Output the [X, Y] coordinate of the center of the cell containing the given text.  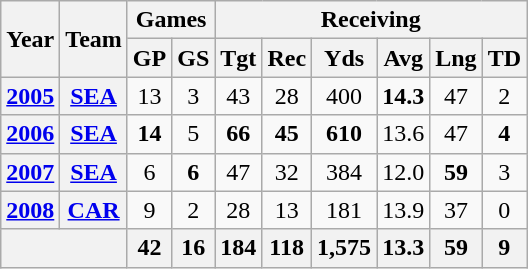
384 [344, 172]
Rec [287, 58]
1,575 [344, 248]
GS [194, 58]
5 [194, 134]
32 [287, 172]
181 [344, 210]
Yds [344, 58]
14.3 [404, 96]
2006 [30, 134]
184 [238, 248]
2007 [30, 172]
400 [344, 96]
43 [238, 96]
45 [287, 134]
42 [149, 248]
Tgt [238, 58]
GP [149, 58]
Lng [456, 58]
37 [456, 210]
66 [238, 134]
TD [504, 58]
Games [170, 20]
13.6 [404, 134]
14 [149, 134]
Team [94, 39]
CAR [94, 210]
13.3 [404, 248]
Year [30, 39]
4 [504, 134]
13.9 [404, 210]
0 [504, 210]
Receiving [371, 20]
12.0 [404, 172]
2005 [30, 96]
Avg [404, 58]
610 [344, 134]
16 [194, 248]
2008 [30, 210]
118 [287, 248]
